Find where the given text appears and provide that cell's center as (x, y) coordinate. 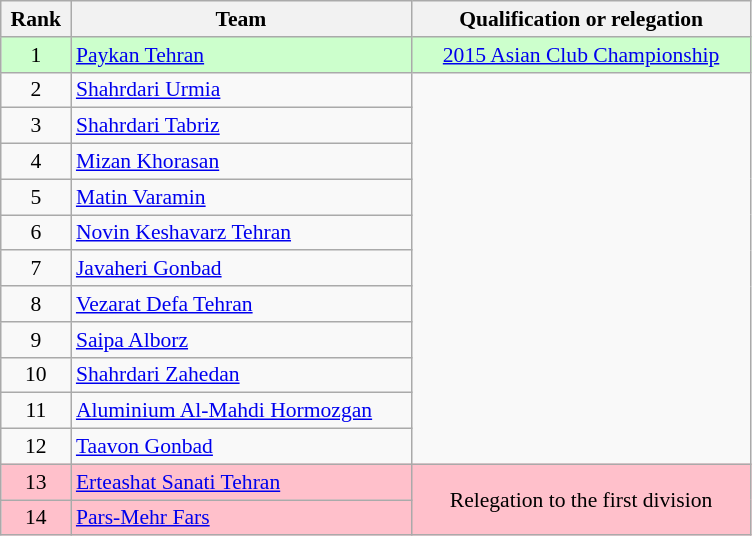
Shahrdari Urmia (241, 90)
Team (241, 19)
Saipa Alborz (241, 340)
Javaheri Gonbad (241, 269)
2015 Asian Club Championship (581, 55)
Mizan Khorasan (241, 162)
13 (36, 482)
Matin Varamin (241, 197)
Relegation to the first division (581, 500)
3 (36, 126)
Vezarat Defa Tehran (241, 304)
Aluminium Al-Mahdi Hormozgan (241, 411)
4 (36, 162)
8 (36, 304)
Paykan Tehran (241, 55)
Qualification or relegation (581, 19)
Shahrdari Tabriz (241, 126)
1 (36, 55)
14 (36, 518)
5 (36, 197)
7 (36, 269)
2 (36, 90)
Taavon Gonbad (241, 447)
Erteashat Sanati Tehran (241, 482)
10 (36, 375)
Shahrdari Zahedan (241, 375)
Novin Keshavarz Tehran (241, 233)
6 (36, 233)
11 (36, 411)
12 (36, 447)
9 (36, 340)
Rank (36, 19)
Pars-Mehr Fars (241, 518)
